Determine the [X, Y] coordinate at the center of the cell enclosing the given text.  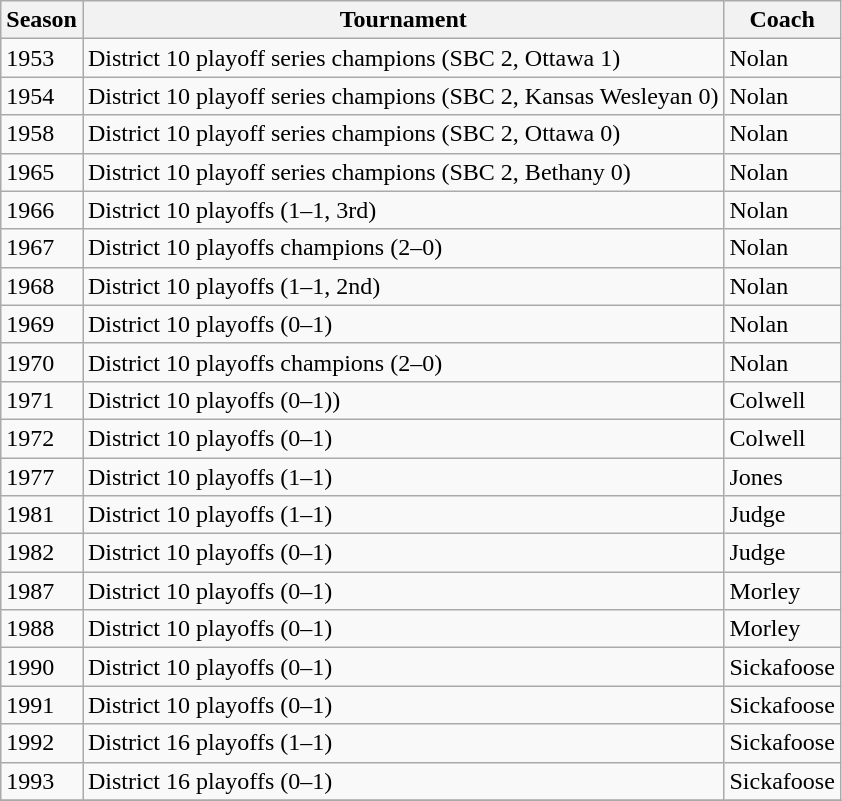
1958 [42, 134]
Season [42, 20]
Tournament [402, 20]
Coach [782, 20]
District 10 playoffs (0–1)) [402, 400]
1987 [42, 591]
1988 [42, 629]
1981 [42, 515]
1969 [42, 324]
1992 [42, 743]
1977 [42, 477]
1990 [42, 667]
District 10 playoffs (1–1, 3rd) [402, 210]
District 10 playoff series champions (SBC 2, Ottawa 0) [402, 134]
1966 [42, 210]
District 16 playoffs (0–1) [402, 781]
1954 [42, 96]
1972 [42, 438]
District 16 playoffs (1–1) [402, 743]
1970 [42, 362]
District 10 playoff series champions (SBC 2, Ottawa 1) [402, 58]
District 10 playoff series champions (SBC 2, Kansas Wesleyan 0) [402, 96]
1971 [42, 400]
1965 [42, 172]
District 10 playoff series champions (SBC 2, Bethany 0) [402, 172]
1993 [42, 781]
1982 [42, 553]
Jones [782, 477]
District 10 playoffs (1–1, 2nd) [402, 286]
1953 [42, 58]
1991 [42, 705]
1967 [42, 248]
1968 [42, 286]
